Determine the (x, y) coordinate at the center of the cell enclosing the given text.  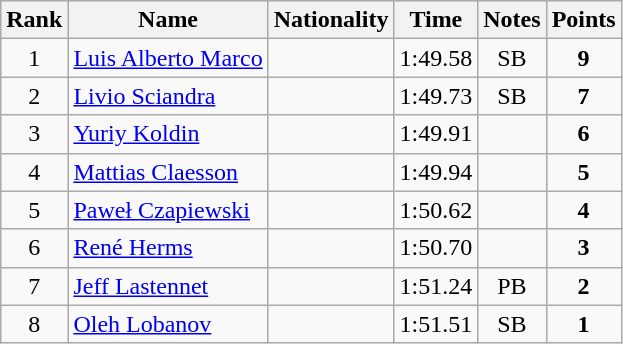
Jeff Lastennet (168, 286)
Name (168, 20)
1:49.73 (436, 96)
Livio Sciandra (168, 96)
1:51.24 (436, 286)
Points (584, 20)
Rank (34, 20)
1:49.58 (436, 58)
8 (34, 324)
Yuriy Koldin (168, 134)
Paweł Czapiewski (168, 210)
9 (584, 58)
René Herms (168, 248)
Luis Alberto Marco (168, 58)
PB (512, 286)
Oleh Lobanov (168, 324)
Mattias Claesson (168, 172)
1:51.51 (436, 324)
1:50.62 (436, 210)
Nationality (331, 20)
1:50.70 (436, 248)
Notes (512, 20)
1:49.94 (436, 172)
1:49.91 (436, 134)
Time (436, 20)
